Detect which cell encompasses the target text, then output its (x, y) center coordinate. 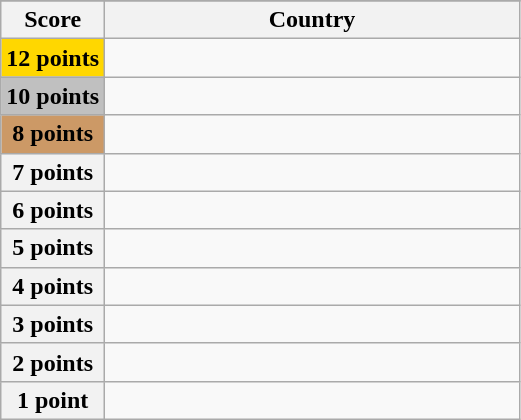
Score (53, 20)
2 points (53, 362)
Country (312, 20)
4 points (53, 286)
1 point (53, 400)
3 points (53, 324)
5 points (53, 248)
6 points (53, 210)
12 points (53, 58)
10 points (53, 96)
7 points (53, 172)
8 points (53, 134)
